Locate the cell with the specified text and output its [X, Y] center coordinate. 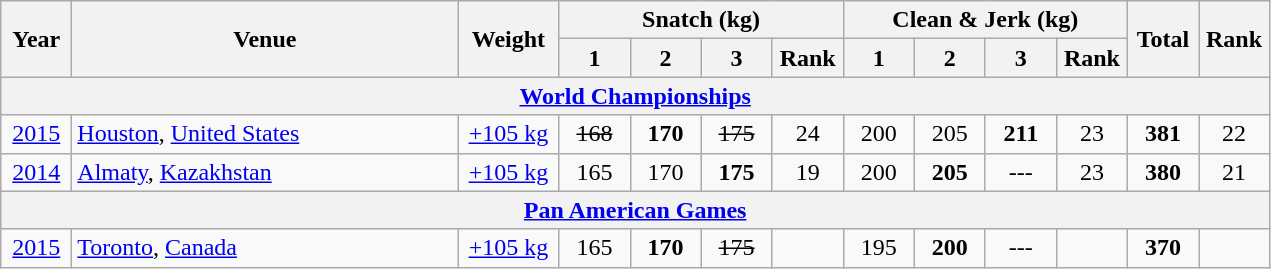
Total [1162, 39]
19 [808, 172]
211 [1020, 134]
381 [1162, 134]
21 [1234, 172]
Toronto, Canada [265, 248]
Almaty, Kazakhstan [265, 172]
Year [36, 39]
24 [808, 134]
370 [1162, 248]
Snatch (kg) [701, 20]
Venue [265, 39]
2014 [36, 172]
Weight [508, 39]
Pan American Games [636, 210]
22 [1234, 134]
Clean & Jerk (kg) [985, 20]
World Championships [636, 96]
195 [878, 248]
380 [1162, 172]
Houston, United States [265, 134]
168 [594, 134]
